Search for the cell housing the specified text and yield its [X, Y] center coordinate. 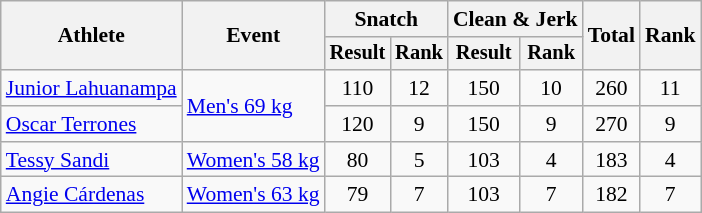
120 [358, 124]
Oscar Terrones [92, 124]
Athlete [92, 36]
Tessy Sandi [92, 160]
Angie Cárdenas [92, 195]
12 [419, 88]
Event [254, 36]
183 [612, 160]
182 [612, 195]
79 [358, 195]
80 [358, 160]
260 [612, 88]
Women's 63 kg [254, 195]
Men's 69 kg [254, 106]
Snatch [386, 19]
270 [612, 124]
Clean & Jerk [516, 19]
Total [612, 36]
5 [419, 160]
Women's 58 kg [254, 160]
10 [552, 88]
11 [670, 88]
Junior Lahuanampa [92, 88]
110 [358, 88]
